From the cell containing the given text, extract its center point as (x, y) coordinate. 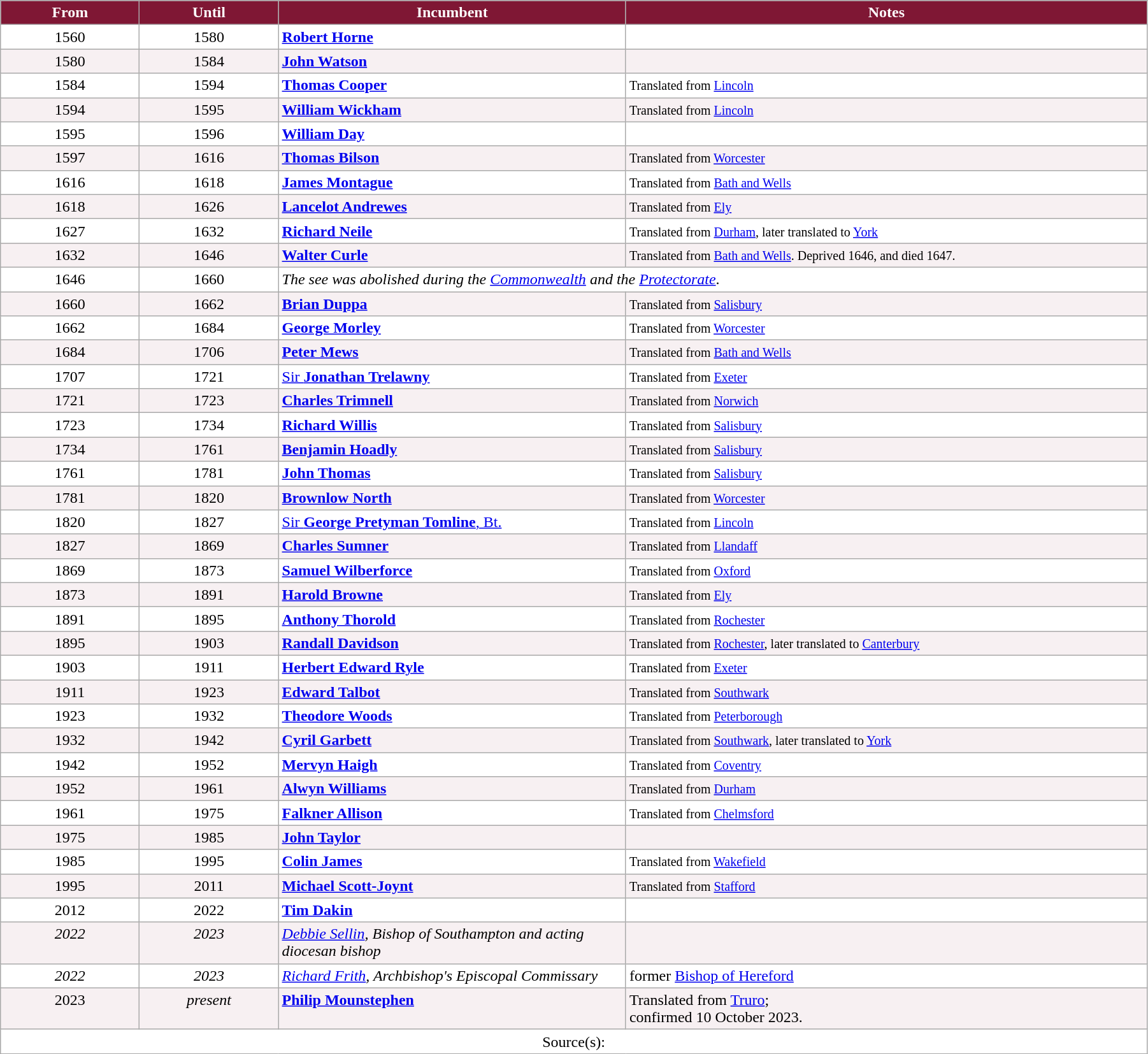
former Bishop of Hereford (886, 976)
Philip Mounstephen (452, 1008)
present (209, 1008)
1560 (70, 37)
Alwyn Williams (452, 789)
Samuel Wilberforce (452, 570)
James Montague (452, 182)
John Thomas (452, 473)
Randall Davidson (452, 643)
Richard Neile (452, 231)
Brian Duppa (452, 304)
The see was abolished during the Commonwealth and the Protectorate. (712, 279)
Incumbent (452, 13)
Falkner Allison (452, 813)
Translated from Truro; confirmed 10 October 2023. (886, 1008)
Cyril Garbett (452, 740)
Thomas Cooper (452, 85)
1707 (70, 377)
Debbie Sellin, Bishop of Southampton and acting diocesan bishop (452, 943)
Translated from Bath and Wells. Deprived 1646, and died 1647. (886, 255)
Anthony Thorold (452, 619)
Charles Sumner (452, 546)
Translated from Durham, later translated to York (886, 231)
Translated from Southwark, later translated to York (886, 740)
Benjamin Hoadly (452, 449)
Richard Frith, Archbishop's Episcopal Commissary (452, 976)
Robert Horne (452, 37)
Richard Willis (452, 425)
Colin James (452, 862)
Lancelot Andrewes (452, 206)
William Wickham (452, 110)
1706 (209, 352)
Translated from Durham (886, 789)
Translated from Llandaff (886, 546)
Brownlow North (452, 498)
Sir George Pretyman Tomline, Bt. (452, 522)
Michael Scott-Joynt (452, 886)
Translated from Rochester (886, 619)
Translated from Coventry (886, 765)
Edward Talbot (452, 691)
Translated from Wakefield (886, 862)
Translated from Stafford (886, 886)
Translated from Rochester, later translated to Canterbury (886, 643)
1596 (209, 134)
John Taylor (452, 837)
William Day (452, 134)
Translated from Norwich (886, 401)
Peter Mews (452, 352)
Sir Jonathan Trelawny (452, 377)
Translated from Chelmsford (886, 813)
George Morley (452, 328)
Translated from Oxford (886, 570)
Translated from Peterborough (886, 716)
Theodore Woods (452, 716)
From (70, 13)
1597 (70, 158)
Harold Browne (452, 595)
Source(s): (574, 1041)
Until (209, 13)
Herbert Edward Ryle (452, 667)
1626 (209, 206)
1627 (70, 231)
Translated from Southwark (886, 691)
Charles Trimnell (452, 401)
Walter Curle (452, 255)
John Watson (452, 61)
Thomas Bilson (452, 158)
Tim Dakin (452, 910)
2011 (209, 886)
Notes (886, 13)
2012 (70, 910)
Mervyn Haigh (452, 765)
